Determine the [X, Y] coordinate at the center of the cell enclosing the given text.  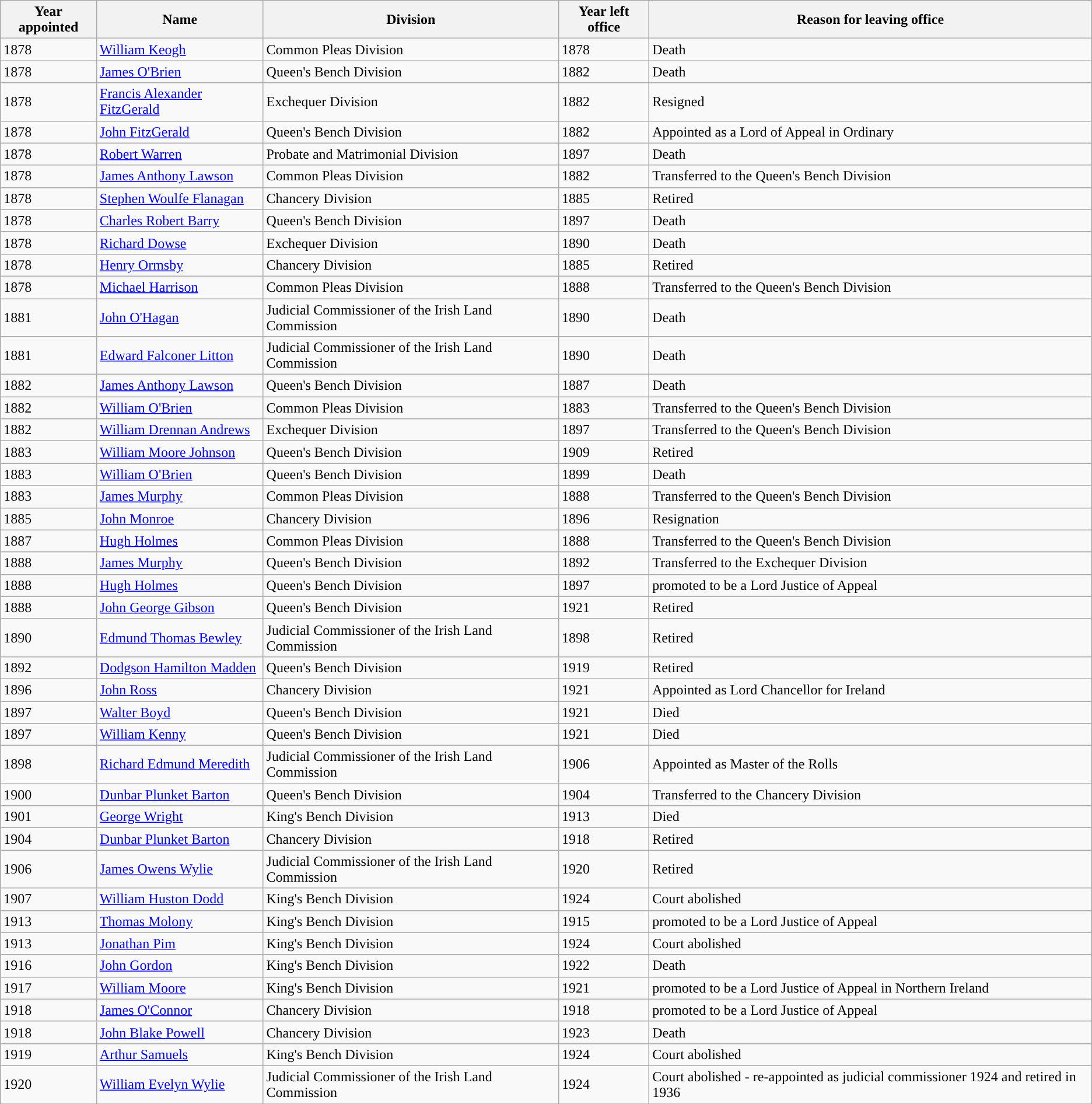
1909 [604, 452]
Richard Dowse [180, 243]
Transferred to the Exchequer Division [870, 563]
James Owens Wylie [180, 869]
1915 [604, 921]
James O'Connor [180, 1010]
William Kenny [180, 735]
Resignation [870, 519]
Stephen Woulfe Flanagan [180, 198]
John Ross [180, 690]
John Gordon [180, 966]
William Huston Dodd [180, 899]
Name [180, 20]
Walter Boyd [180, 712]
1917 [49, 988]
John Blake Powell [180, 1032]
Arthur Samuels [180, 1054]
1922 [604, 966]
Transferred to the Chancery Division [870, 795]
Richard Edmund Meredith [180, 764]
Edmund Thomas Bewley [180, 637]
Probate and Matrimonial Division [411, 154]
Year left office [604, 20]
Appointed as Master of the Rolls [870, 764]
Edward Falconer Litton [180, 356]
William Drennan Andrews [180, 430]
1900 [49, 795]
1916 [49, 966]
Court abolished - re-appointed as judicial commissioner 1924 and retired in 1936 [870, 1084]
promoted to be a Lord Justice of Appeal in Northern Ireland [870, 988]
Jonathan Pim [180, 944]
John Monroe [180, 519]
Appointed as a Lord of Appeal in Ordinary [870, 132]
James O'Brien [180, 72]
Michael Harrison [180, 287]
Robert Warren [180, 154]
William Keogh [180, 50]
William Evelyn Wylie [180, 1084]
Charles Robert Barry [180, 221]
Francis Alexander FitzGerald [180, 102]
Thomas Molony [180, 921]
Henry Ormsby [180, 265]
John O'Hagan [180, 317]
Year appointed [49, 20]
John George Gibson [180, 607]
Dodgson Hamilton Madden [180, 668]
William Moore [180, 988]
Appointed as Lord Chancellor for Ireland [870, 690]
1923 [604, 1032]
1907 [49, 899]
1899 [604, 474]
Resigned [870, 102]
John FitzGerald [180, 132]
William Moore Johnson [180, 452]
Reason for leaving office [870, 20]
George Wright [180, 817]
Division [411, 20]
1901 [49, 817]
